Output the (x, y) coordinate of the center of the cell containing the given text.  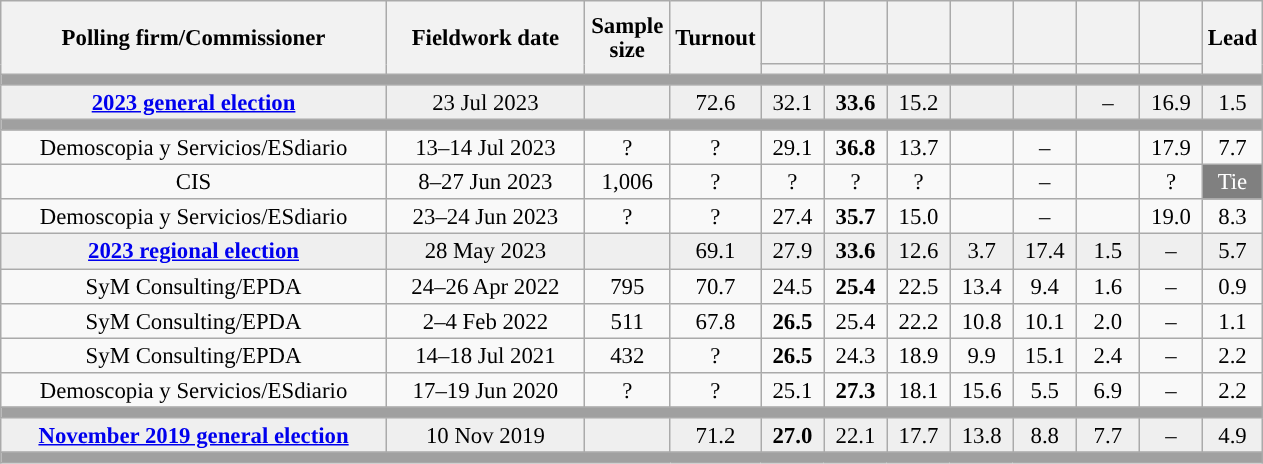
15.6 (982, 390)
6.9 (1108, 390)
15.2 (918, 102)
24–26 Apr 2022 (485, 286)
8.3 (1232, 218)
16.9 (1170, 102)
25.1 (792, 390)
2–4 Feb 2022 (485, 320)
23 Jul 2023 (485, 102)
2023 regional election (194, 252)
10 Nov 2019 (485, 436)
22.2 (918, 320)
70.7 (716, 286)
2.4 (1108, 356)
12.6 (918, 252)
18.1 (918, 390)
Sample size (627, 38)
10.8 (982, 320)
10.1 (1044, 320)
18.9 (918, 356)
Lead (1232, 38)
5.5 (1044, 390)
1,006 (627, 182)
67.8 (716, 320)
13.4 (982, 286)
Polling firm/Commissioner (194, 38)
69.1 (716, 252)
8.8 (1044, 436)
27.0 (792, 436)
19.0 (1170, 218)
0.9 (1232, 286)
27.4 (792, 218)
27.9 (792, 252)
24.5 (792, 286)
13–14 Jul 2023 (485, 148)
13.8 (982, 436)
2.0 (1108, 320)
432 (627, 356)
17–19 Jun 2020 (485, 390)
17.9 (1170, 148)
32.1 (792, 102)
29.1 (792, 148)
Turnout (716, 38)
13.7 (918, 148)
22.1 (856, 436)
511 (627, 320)
24.3 (856, 356)
35.7 (856, 218)
71.2 (716, 436)
Tie (1232, 182)
27.3 (856, 390)
9.9 (982, 356)
36.8 (856, 148)
795 (627, 286)
9.4 (1044, 286)
15.0 (918, 218)
17.7 (918, 436)
28 May 2023 (485, 252)
1.1 (1232, 320)
Fieldwork date (485, 38)
15.1 (1044, 356)
5.7 (1232, 252)
22.5 (918, 286)
3.7 (982, 252)
17.4 (1044, 252)
4.9 (1232, 436)
72.6 (716, 102)
2023 general election (194, 102)
1.6 (1108, 286)
14–18 Jul 2021 (485, 356)
23–24 Jun 2023 (485, 218)
November 2019 general election (194, 436)
CIS (194, 182)
8–27 Jun 2023 (485, 182)
